Determine the (X, Y) coordinate at the center of the cell enclosing the given text.  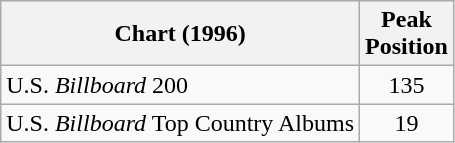
U.S. Billboard 200 (180, 85)
U.S. Billboard Top Country Albums (180, 123)
135 (407, 85)
PeakPosition (407, 34)
Chart (1996) (180, 34)
19 (407, 123)
